From the cell containing the given text, extract its center point as [X, Y] coordinate. 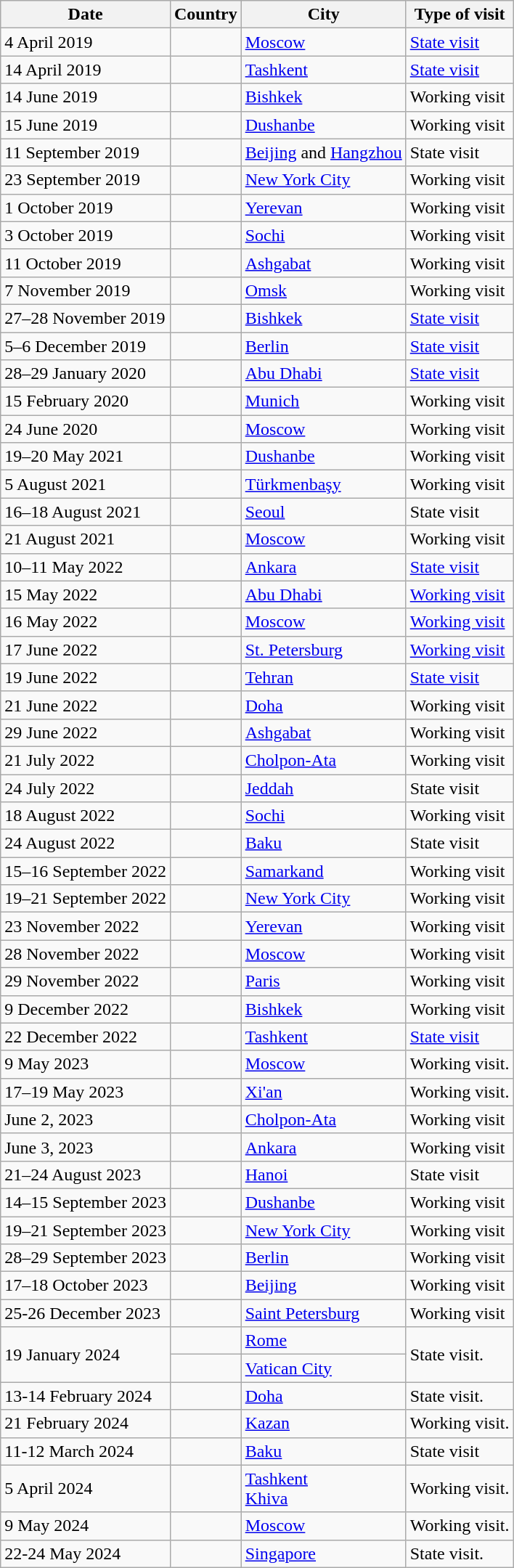
15 June 2019 [86, 125]
22-24 May 2024 [86, 1553]
29 June 2022 [86, 732]
24 August 2022 [86, 844]
Date [86, 15]
Type of visit [460, 15]
21 July 2022 [86, 760]
Jeddah [324, 788]
Hanoi [324, 1175]
11 October 2019 [86, 263]
25-26 December 2023 [86, 1313]
14 April 2019 [86, 70]
1 October 2019 [86, 208]
5–6 December 2019 [86, 346]
28 November 2022 [86, 954]
19–21 September 2022 [86, 899]
4 April 2019 [86, 42]
14 June 2019 [86, 97]
Vatican City [324, 1368]
5 August 2021 [86, 484]
17 June 2022 [86, 650]
Türkmenbaşy [324, 484]
Seoul [324, 512]
17–19 May 2023 [86, 1092]
TashkentKhiva [324, 1488]
24 June 2020 [86, 429]
9 December 2022 [86, 1009]
Munich [324, 401]
City [324, 15]
Omsk [324, 290]
21 February 2024 [86, 1424]
June 3, 2023 [86, 1147]
23 September 2019 [86, 180]
21 June 2022 [86, 705]
15–16 September 2022 [86, 871]
Beijing [324, 1286]
21–24 August 2023 [86, 1175]
16 May 2022 [86, 622]
Paris [324, 981]
15 February 2020 [86, 401]
16–18 August 2021 [86, 512]
Singapore [324, 1553]
Country [205, 15]
15 May 2022 [86, 595]
14–15 September 2023 [86, 1202]
19–21 September 2023 [86, 1230]
21 August 2021 [86, 539]
Xi'an [324, 1092]
19–20 May 2021 [86, 457]
23 November 2022 [86, 926]
28–29 January 2020 [86, 374]
27–28 November 2019 [86, 318]
19 January 2024 [86, 1355]
Saint Petersburg [324, 1313]
18 August 2022 [86, 816]
9 May 2024 [86, 1526]
28–29 September 2023 [86, 1258]
29 November 2022 [86, 981]
13-14 February 2024 [86, 1396]
11 September 2019 [86, 152]
Kazan [324, 1424]
Beijing and Hangzhou [324, 152]
22 December 2022 [86, 1037]
11-12 March 2024 [86, 1451]
Rome [324, 1341]
3 October 2019 [86, 235]
Samarkand [324, 871]
19 June 2022 [86, 677]
5 April 2024 [86, 1488]
24 July 2022 [86, 788]
10–11 May 2022 [86, 567]
7 November 2019 [86, 290]
Tehran [324, 677]
17–18 October 2023 [86, 1286]
June 2, 2023 [86, 1119]
St. Petersburg [324, 650]
9 May 2023 [86, 1064]
